Pinpoint the cell where the given text exists, returning its (X, Y) midpoint coordinate. 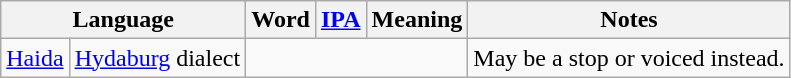
May be a stop or voiced instead. (629, 58)
Meaning (417, 20)
IPA (340, 20)
Word (281, 20)
Hydaburg dialect (158, 58)
Haida (35, 58)
Language (124, 20)
Notes (629, 20)
